Output the (x, y) coordinate of the center of the cell containing the given text.  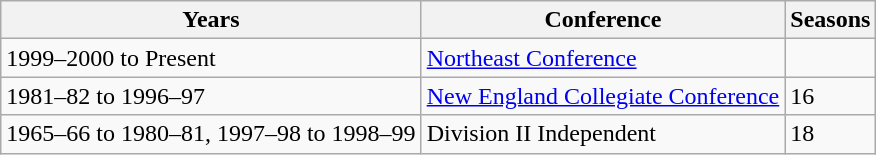
1981–82 to 1996–97 (211, 96)
Division II Independent (603, 134)
18 (830, 134)
New England Collegiate Conference (603, 96)
Years (211, 20)
1965–66 to 1980–81, 1997–98 to 1998–99 (211, 134)
16 (830, 96)
Seasons (830, 20)
1999–2000 to Present (211, 58)
Northeast Conference (603, 58)
Conference (603, 20)
